Capture the cell that displays the provided text and extract its [x, y] central coordinate. 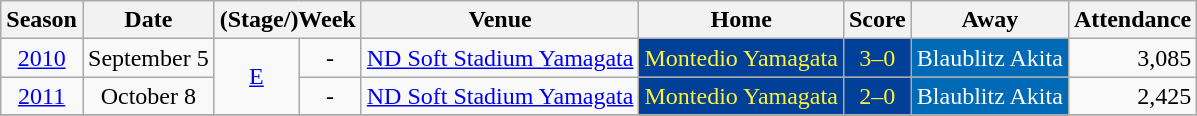
2–0 [877, 96]
3,085 [1132, 58]
3–0 [877, 58]
Attendance [1132, 20]
Date [148, 20]
September 5 [148, 58]
October 8 [148, 96]
E [256, 77]
Score [877, 20]
Away [990, 20]
2011 [42, 96]
2,425 [1132, 96]
Home [741, 20]
2010 [42, 58]
(Stage/)Week [288, 20]
Season [42, 20]
Venue [500, 20]
